Detect which cell encompasses the target text, then output its [x, y] center coordinate. 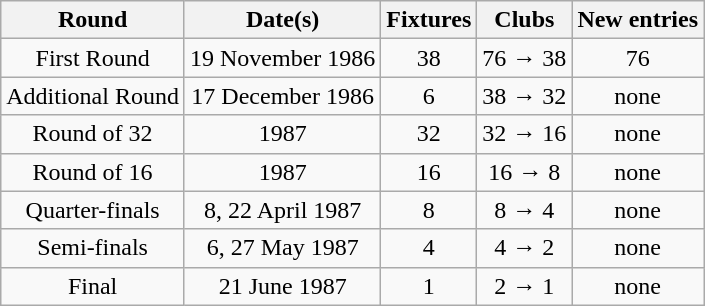
Final [93, 286]
6 [429, 96]
38 → 32 [524, 96]
76 [638, 58]
17 December 1986 [282, 96]
32 [429, 134]
16 [429, 172]
32 → 16 [524, 134]
76 → 38 [524, 58]
8 → 4 [524, 210]
21 June 1987 [282, 286]
Additional Round [93, 96]
New entries [638, 20]
19 November 1986 [282, 58]
38 [429, 58]
First Round [93, 58]
8, 22 April 1987 [282, 210]
Round [93, 20]
6, 27 May 1987 [282, 248]
Round of 32 [93, 134]
4 [429, 248]
Quarter-finals [93, 210]
8 [429, 210]
4 → 2 [524, 248]
Round of 16 [93, 172]
Date(s) [282, 20]
1 [429, 286]
Clubs [524, 20]
2 → 1 [524, 286]
Semi-finals [93, 248]
Fixtures [429, 20]
16 → 8 [524, 172]
